Return the (X, Y) coordinate for the center point of the cell that contains the specified text.  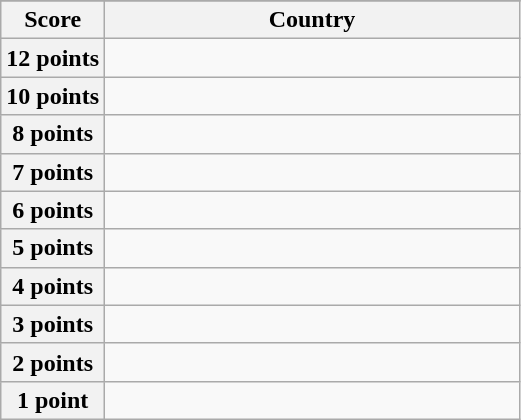
12 points (53, 58)
5 points (53, 248)
2 points (53, 362)
10 points (53, 96)
Country (312, 20)
Score (53, 20)
8 points (53, 134)
7 points (53, 172)
1 point (53, 400)
6 points (53, 210)
4 points (53, 286)
3 points (53, 324)
